From the cell containing the given text, extract its center point as (X, Y) coordinate. 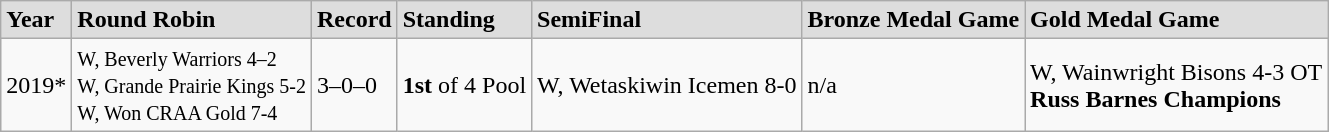
SemiFinal (667, 20)
n/a (914, 85)
Year (36, 20)
Gold Medal Game (1176, 20)
Standing (464, 20)
1st of 4 Pool (464, 85)
W, Beverly Warriors 4–2 W, Grande Prairie Kings 5-2W, Won CRAA Gold 7-4 (192, 85)
Record (354, 20)
3–0–0 (354, 85)
2019* (36, 85)
W, Wainwright Bisons 4-3 OTRuss Barnes Champions (1176, 85)
Round Robin (192, 20)
W, Wetaskiwin Icemen 8-0 (667, 85)
Bronze Medal Game (914, 20)
